Capture the cell that displays the provided text and extract its [x, y] central coordinate. 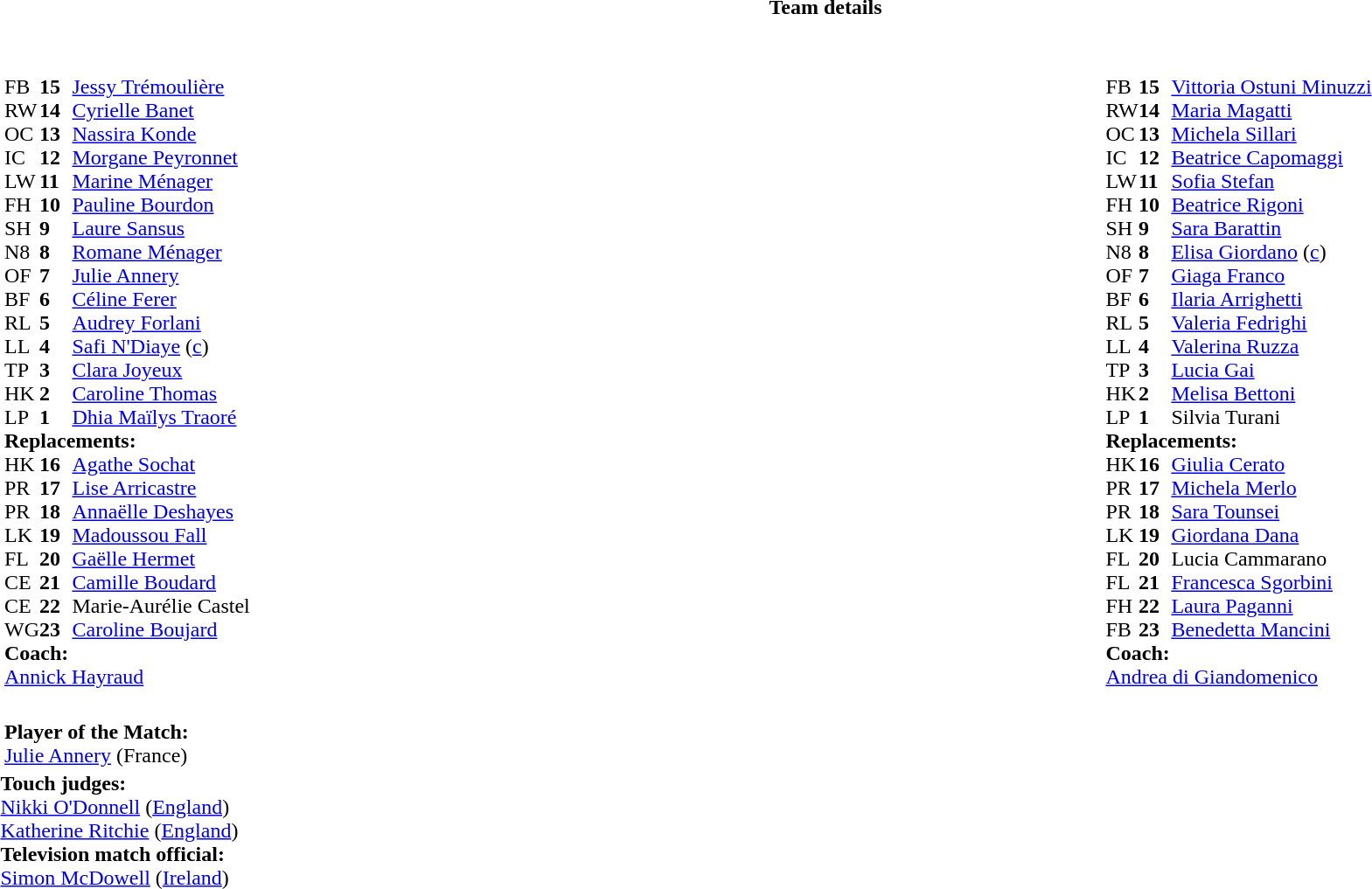
Lise Arricastre [161, 488]
Madoussou Fall [161, 535]
Giaga Franco [1271, 276]
Marie-Aurélie Castel [161, 607]
Lucia Cammarano [1271, 559]
Michela Sillari [1271, 135]
Marine Ménager [161, 182]
Laure Sansus [161, 229]
Vittoria Ostuni Minuzzi [1271, 87]
Dhia Maïlys Traoré [161, 418]
Ilaria Arrighetti [1271, 299]
Cyrielle Banet [161, 110]
Nassira Konde [161, 135]
Giulia Cerato [1271, 465]
WG [22, 629]
Clara Joyeux [161, 371]
Céline Ferer [161, 299]
Romane Ménager [161, 252]
Beatrice Rigoni [1271, 205]
Annick Hayraud [128, 677]
Francesca Sgorbini [1271, 582]
Pauline Bourdon [161, 205]
Caroline Boujard [161, 629]
Sara Tounsei [1271, 512]
Julie Annery [161, 276]
Elisa Giordano (c) [1271, 252]
Caroline Thomas [161, 393]
Camille Boudard [161, 582]
Valeria Fedrighi [1271, 323]
Sofia Stefan [1271, 182]
Annaëlle Deshayes [161, 512]
Sara Barattin [1271, 229]
Michela Merlo [1271, 488]
Beatrice Capomaggi [1271, 157]
Morgane Peyronnet [161, 157]
Andrea di Giandomenico [1238, 677]
Maria Magatti [1271, 110]
Audrey Forlani [161, 323]
Melisa Bettoni [1271, 393]
Agathe Sochat [161, 465]
Gaëlle Hermet [161, 559]
Giordana Dana [1271, 535]
Silvia Turani [1271, 418]
Valerina Ruzza [1271, 346]
Benedetta Mancini [1271, 629]
Safi N'Diaye (c) [161, 346]
Lucia Gai [1271, 371]
Jessy Trémoulière [161, 87]
Laura Paganni [1271, 607]
